Scan for the cell matching the given text and deliver its (x, y) coordinate at center. 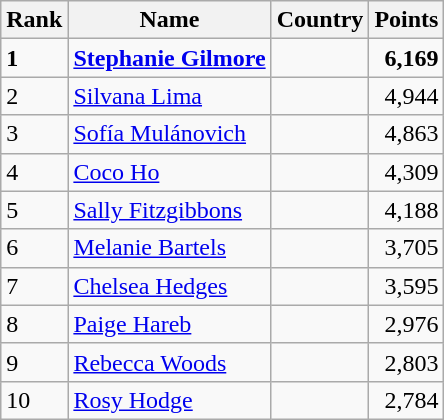
1 (34, 58)
4,863 (406, 134)
Silvana Lima (170, 96)
Points (406, 20)
4 (34, 172)
6 (34, 248)
Rank (34, 20)
Coco Ho (170, 172)
Chelsea Hedges (170, 286)
2,784 (406, 400)
3,705 (406, 248)
Country (320, 20)
Rosy Hodge (170, 400)
Melanie Bartels (170, 248)
Sofía Mulánovich (170, 134)
Sally Fitzgibbons (170, 210)
Paige Hareb (170, 324)
3 (34, 134)
4,309 (406, 172)
2,976 (406, 324)
9 (34, 362)
7 (34, 286)
8 (34, 324)
4,944 (406, 96)
Name (170, 20)
5 (34, 210)
Stephanie Gilmore (170, 58)
2,803 (406, 362)
4,188 (406, 210)
2 (34, 96)
6,169 (406, 58)
Rebecca Woods (170, 362)
10 (34, 400)
3,595 (406, 286)
